Return the [X, Y] coordinate for the center point of the cell that contains the specified text.  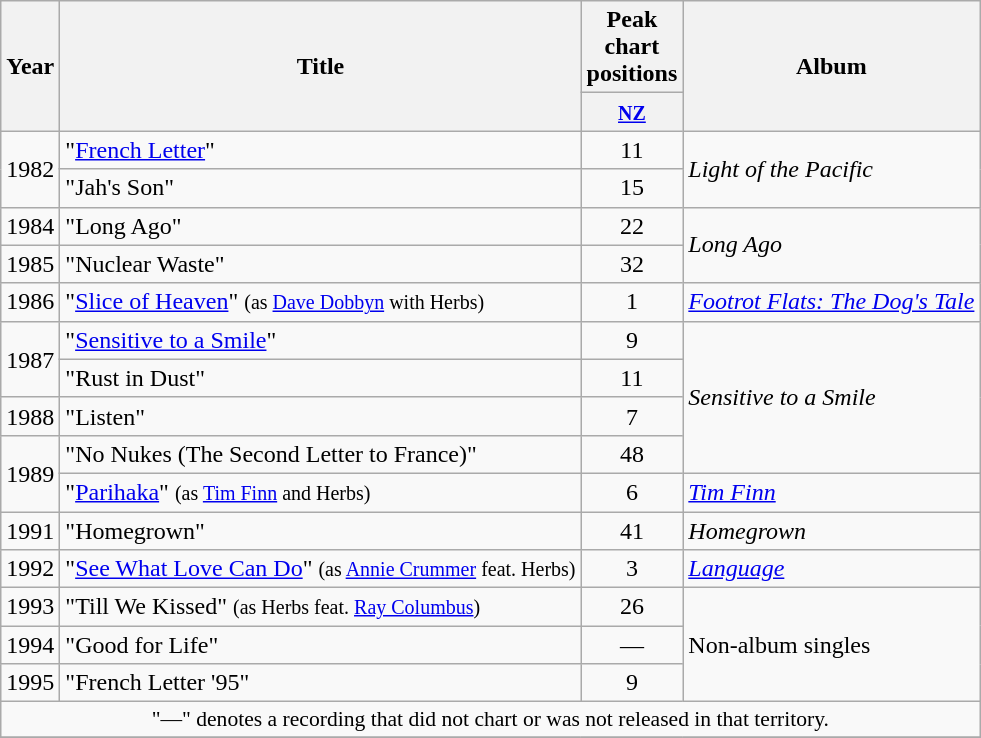
6 [632, 492]
— [632, 645]
Long Ago [832, 245]
"French Letter" [320, 150]
1986 [30, 302]
15 [632, 188]
NZ [632, 112]
"No Nukes (The Second Letter to France)" [320, 454]
Sensitive to a Smile [832, 397]
48 [632, 454]
"Nuclear Waste" [320, 264]
1995 [30, 683]
"Slice of Heaven" (as Dave Dobbyn with Herbs) [320, 302]
1992 [30, 569]
"Sensitive to a Smile" [320, 340]
Non-album singles [832, 645]
"Jah's Son" [320, 188]
"Till We Kissed" (as Herbs feat. Ray Columbus) [320, 607]
"Rust in Dust" [320, 378]
"See What Love Can Do" (as Annie Crummer feat. Herbs) [320, 569]
1994 [30, 645]
Homegrown [832, 531]
"—" denotes a recording that did not chart or was not released in that territory. [490, 720]
32 [632, 264]
"Good for Life" [320, 645]
Footrot Flats: The Dog's Tale [832, 302]
41 [632, 531]
Tim Finn [832, 492]
Light of the Pacific [832, 169]
"Listen" [320, 416]
1985 [30, 264]
1988 [30, 416]
Language [832, 569]
1987 [30, 359]
Album [832, 66]
"Long Ago" [320, 226]
22 [632, 226]
Title [320, 66]
7 [632, 416]
Year [30, 66]
1 [632, 302]
"Homegrown" [320, 531]
1982 [30, 169]
1984 [30, 226]
Peak chart positions [632, 47]
26 [632, 607]
1989 [30, 473]
"French Letter '95" [320, 683]
3 [632, 569]
1993 [30, 607]
"Parihaka" (as Tim Finn and Herbs) [320, 492]
1991 [30, 531]
